Output the (X, Y) coordinate of the center of the cell containing the given text.  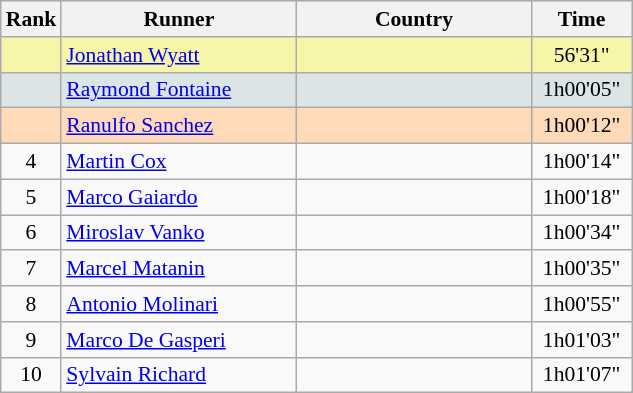
Runner (178, 19)
Country (414, 19)
1h01'03" (582, 340)
Time (582, 19)
1h00'12" (582, 126)
Marcel Matanin (178, 269)
5 (32, 197)
1h00'34" (582, 233)
6 (32, 233)
Sylvain Richard (178, 375)
1h01'07" (582, 375)
Rank (32, 19)
Marco Gaiardo (178, 197)
Miroslav Vanko (178, 233)
Jonathan Wyatt (178, 55)
1h00'35" (582, 269)
Ranulfo Sanchez (178, 126)
56'31" (582, 55)
8 (32, 304)
7 (32, 269)
1h00'55" (582, 304)
Antonio Molinari (178, 304)
Marco De Gasperi (178, 340)
1h00'14" (582, 162)
1h00'05" (582, 90)
9 (32, 340)
10 (32, 375)
4 (32, 162)
1h00'18" (582, 197)
Martin Cox (178, 162)
Raymond Fontaine (178, 90)
